Pinpoint the cell where the given text exists, returning its [x, y] midpoint coordinate. 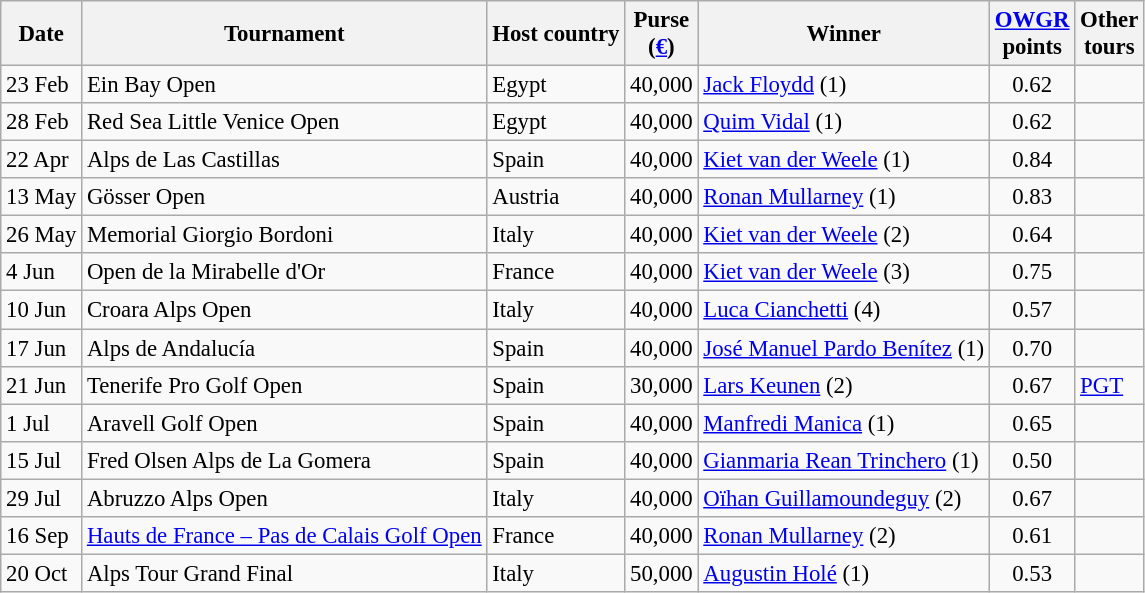
OWGRpoints [1032, 34]
Manfredi Manica (1) [844, 423]
Gösser Open [284, 197]
0.57 [1032, 310]
10 Jun [42, 310]
28 Feb [42, 122]
Alps Tour Grand Final [284, 573]
Othertours [1110, 34]
Fred Olsen Alps de La Gomera [284, 460]
13 May [42, 197]
Alps de Andalucía [284, 348]
21 Jun [42, 385]
4 Jun [42, 273]
26 May [42, 235]
Quim Vidal (1) [844, 122]
50,000 [662, 573]
Tournament [284, 34]
0.53 [1032, 573]
Date [42, 34]
0.84 [1032, 160]
PGT [1110, 385]
Host country [556, 34]
Austria [556, 197]
Oïhan Guillamoundeguy (2) [844, 498]
Croara Alps Open [284, 310]
Luca Cianchetti (4) [844, 310]
Memorial Giorgio Bordoni [284, 235]
Lars Keunen (2) [844, 385]
Alps de Las Castillas [284, 160]
23 Feb [42, 85]
0.50 [1032, 460]
Winner [844, 34]
30,000 [662, 385]
0.61 [1032, 536]
José Manuel Pardo Benítez (1) [844, 348]
0.83 [1032, 197]
17 Jun [42, 348]
Kiet van der Weele (1) [844, 160]
Augustin Holé (1) [844, 573]
Red Sea Little Venice Open [284, 122]
Hauts de France – Pas de Calais Golf Open [284, 536]
Ronan Mullarney (1) [844, 197]
Abruzzo Alps Open [284, 498]
16 Sep [42, 536]
Aravell Golf Open [284, 423]
29 Jul [42, 498]
15 Jul [42, 460]
0.75 [1032, 273]
0.64 [1032, 235]
1 Jul [42, 423]
22 Apr [42, 160]
Kiet van der Weele (3) [844, 273]
20 Oct [42, 573]
Kiet van der Weele (2) [844, 235]
Open de la Mirabelle d'Or [284, 273]
Jack Floydd (1) [844, 85]
Gianmaria Rean Trinchero (1) [844, 460]
0.65 [1032, 423]
Tenerife Pro Golf Open [284, 385]
Ein Bay Open [284, 85]
Ronan Mullarney (2) [844, 536]
Purse(€) [662, 34]
0.70 [1032, 348]
